Determine the [X, Y] coordinate at the center of the cell enclosing the given text.  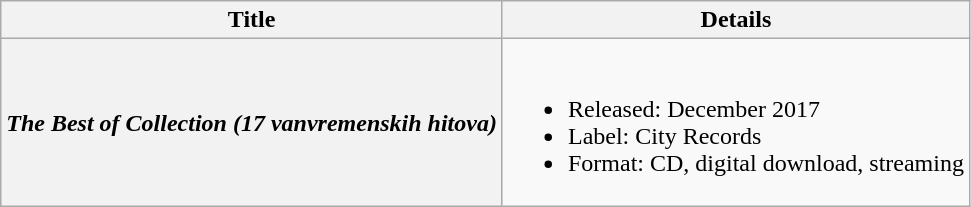
Details [736, 20]
The Best of Collection (17 vanvremenskih hitova) [252, 122]
Released: December 2017Label: City RecordsFormat: CD, digital download, streaming [736, 122]
Title [252, 20]
